Extract the [X, Y] coordinate from the center of the cell holding the provided text.  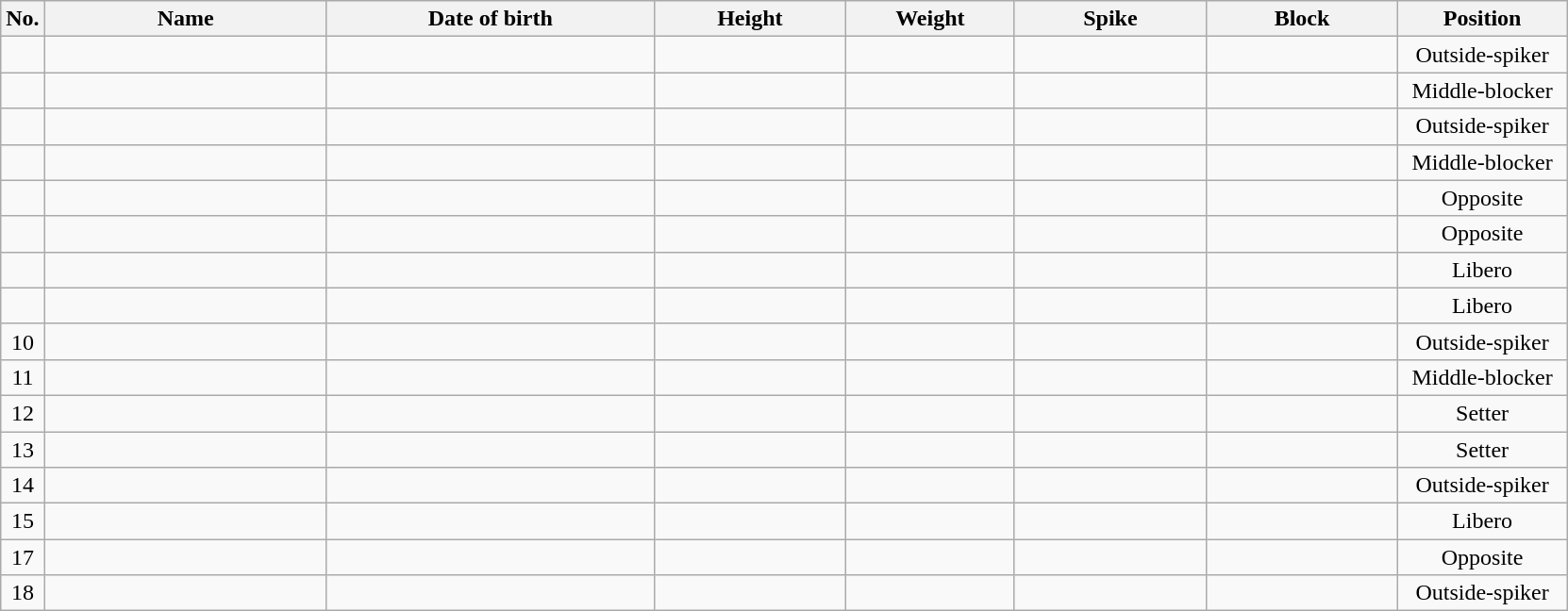
Date of birth [491, 19]
18 [23, 593]
13 [23, 450]
12 [23, 413]
11 [23, 377]
Weight [930, 19]
Name [185, 19]
No. [23, 19]
10 [23, 341]
17 [23, 557]
Position [1483, 19]
15 [23, 521]
Spike [1109, 19]
14 [23, 486]
Block [1302, 19]
Height [749, 19]
